Provide the (x, y) coordinate of the cell's center where the given text is located.  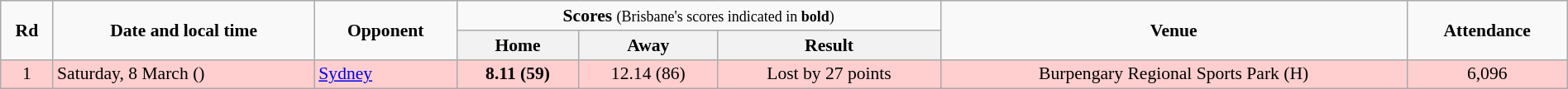
Sydney (385, 74)
1 (26, 74)
Burpengary Regional Sports Park (H) (1174, 74)
Result (829, 45)
Rd (26, 30)
6,096 (1487, 74)
Venue (1174, 30)
Home (518, 45)
8.11 (59) (518, 74)
Attendance (1487, 30)
Away (648, 45)
12.14 (86) (648, 74)
Saturday, 8 March () (184, 74)
Opponent (385, 30)
Date and local time (184, 30)
Lost by 27 points (829, 74)
Scores (Brisbane's scores indicated in bold) (698, 16)
